Provide the [X, Y] coordinate of the cell's center where the given text is located.  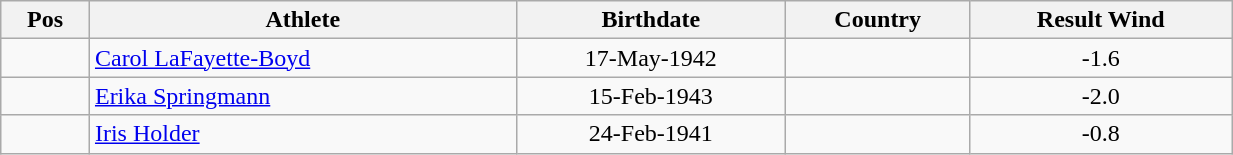
Iris Holder [302, 134]
17-May-1942 [651, 58]
15-Feb-1943 [651, 96]
Erika Springmann [302, 96]
-2.0 [1101, 96]
Pos [46, 20]
Carol LaFayette-Boyd [302, 58]
-1.6 [1101, 58]
24-Feb-1941 [651, 134]
Athlete [302, 20]
Result Wind [1101, 20]
-0.8 [1101, 134]
Birthdate [651, 20]
Country [878, 20]
